Scan for the cell matching the given text and deliver its [x, y] coordinate at center. 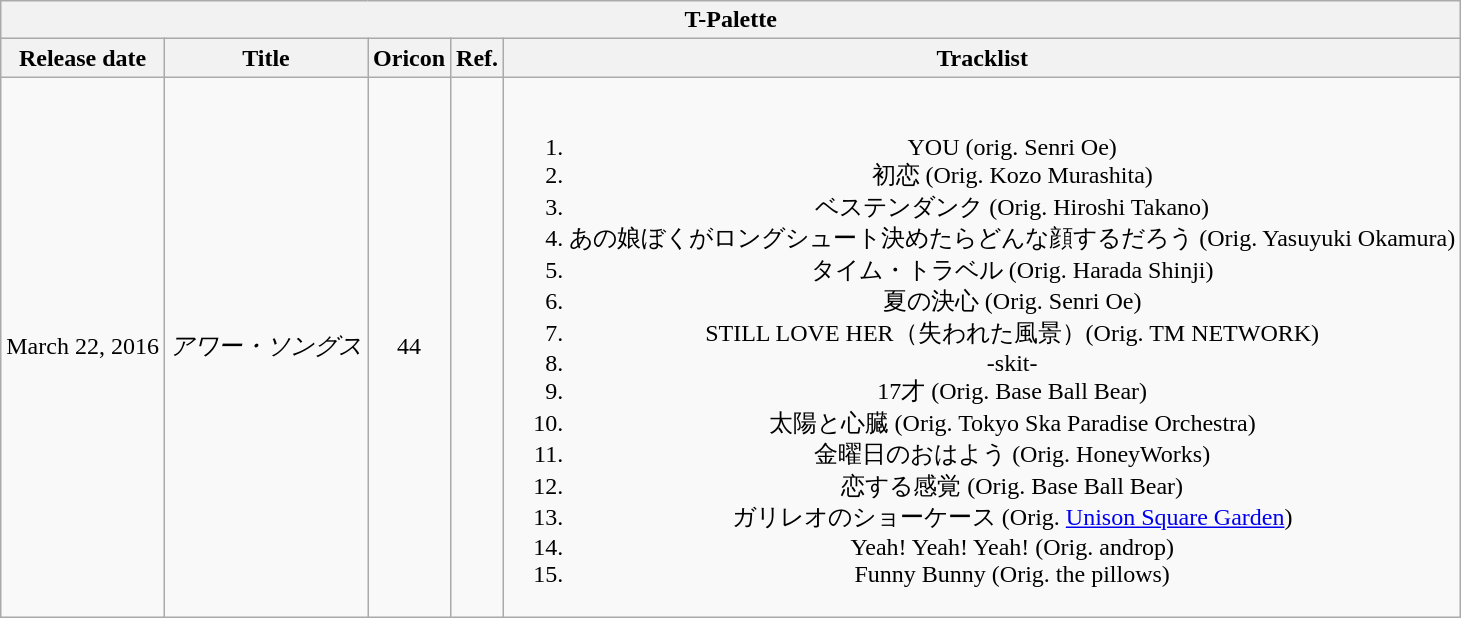
Release date [83, 58]
Tracklist [982, 58]
44 [410, 348]
Title [266, 58]
March 22, 2016 [83, 348]
Oricon [410, 58]
Ref. [478, 58]
T-Palette [731, 20]
アワー・ソングス [266, 348]
